Output the [x, y] coordinate of the center of the cell containing the given text.  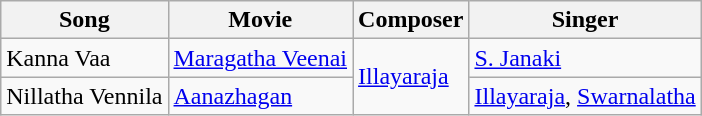
Singer [585, 20]
Aanazhagan [260, 96]
Illayaraja [411, 77]
Movie [260, 20]
Nillatha Vennila [84, 96]
Composer [411, 20]
Maragatha Veenai [260, 58]
Illayaraja, Swarnalatha [585, 96]
Kanna Vaa [84, 58]
S. Janaki [585, 58]
Song [84, 20]
